Provide the [x, y] coordinate of the cell's center where the given text is located.  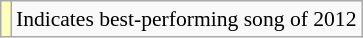
Indicates best-performing song of 2012 [186, 19]
